Return the [X, Y] coordinate for the center point of the cell that contains the specified text.  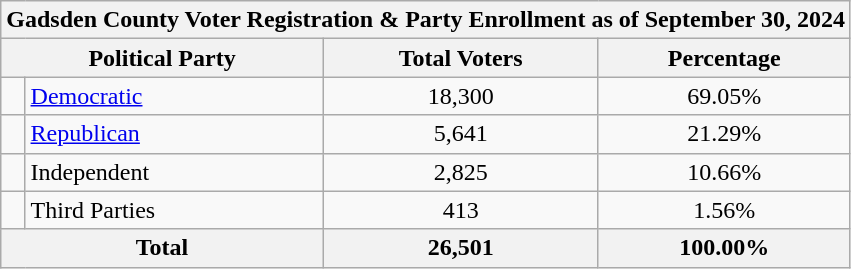
1.56% [724, 210]
Republican [174, 134]
100.00% [724, 248]
Independent [174, 172]
Democratic [174, 96]
Political Party [162, 58]
26,501 [460, 248]
Total [162, 248]
Percentage [724, 58]
69.05% [724, 96]
Gadsden County Voter Registration & Party Enrollment as of September 30, 2024 [426, 20]
21.29% [724, 134]
413 [460, 210]
Third Parties [174, 210]
Total Voters [460, 58]
5,641 [460, 134]
10.66% [724, 172]
18,300 [460, 96]
2,825 [460, 172]
